Return the (x, y) coordinate for the center point of the cell that contains the specified text.  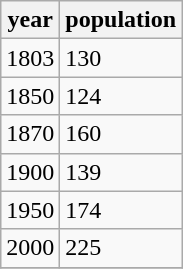
1950 (30, 210)
1850 (30, 96)
2000 (30, 248)
124 (121, 96)
1870 (30, 134)
population (121, 20)
1900 (30, 172)
174 (121, 210)
130 (121, 58)
139 (121, 172)
year (30, 20)
160 (121, 134)
1803 (30, 58)
225 (121, 248)
